Pinpoint the cell where the given text exists, returning its [x, y] midpoint coordinate. 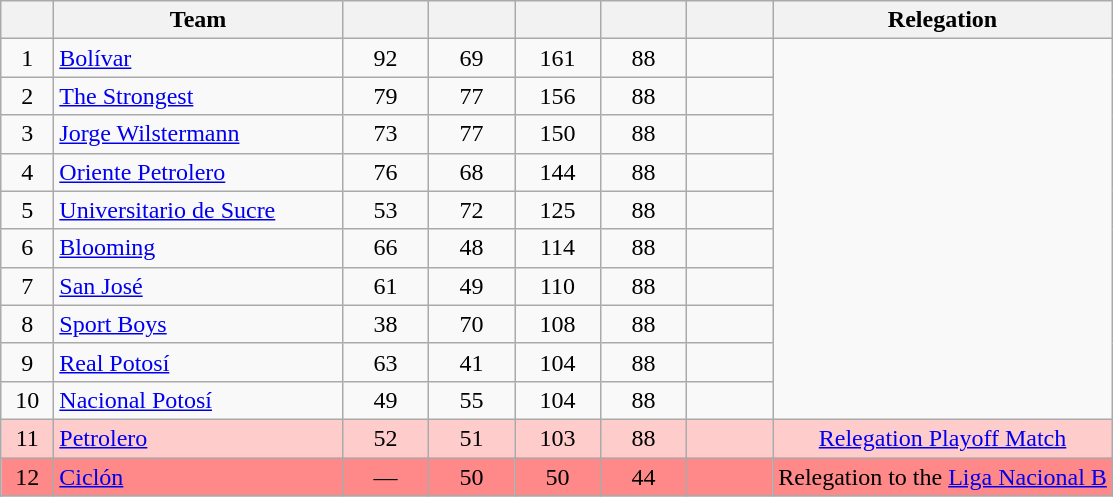
79 [385, 96]
73 [385, 134]
52 [385, 438]
Blooming [198, 248]
6 [28, 248]
41 [471, 362]
66 [385, 248]
Team [198, 20]
156 [557, 96]
12 [28, 477]
Oriente Petrolero [198, 172]
103 [557, 438]
Relegation to the Liga Nacional B [943, 477]
92 [385, 58]
69 [471, 58]
2 [28, 96]
Real Potosí [198, 362]
114 [557, 248]
125 [557, 210]
144 [557, 172]
161 [557, 58]
3 [28, 134]
8 [28, 324]
San José [198, 286]
51 [471, 438]
The Strongest [198, 96]
Relegation [943, 20]
76 [385, 172]
72 [471, 210]
7 [28, 286]
10 [28, 400]
Jorge Wilstermann [198, 134]
Ciclón [198, 477]
Sport Boys [198, 324]
110 [557, 286]
Relegation Playoff Match [943, 438]
1 [28, 58]
150 [557, 134]
Nacional Potosí [198, 400]
5 [28, 210]
Universitario de Sucre [198, 210]
38 [385, 324]
Bolívar [198, 58]
44 [644, 477]
11 [28, 438]
61 [385, 286]
108 [557, 324]
— [385, 477]
55 [471, 400]
4 [28, 172]
53 [385, 210]
63 [385, 362]
9 [28, 362]
68 [471, 172]
70 [471, 324]
48 [471, 248]
Petrolero [198, 438]
